From the cell containing the given text, extract its center point as (x, y) coordinate. 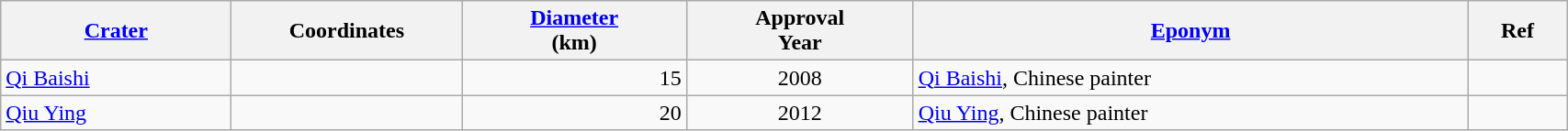
20 (575, 113)
Eponym (1190, 31)
15 (575, 78)
2008 (799, 78)
Qiu Ying (116, 113)
Qi Baishi (116, 78)
Qiu Ying, Chinese painter (1190, 113)
Diameter(km) (575, 31)
Qi Baishi, Chinese painter (1190, 78)
Ref (1517, 31)
ApprovalYear (799, 31)
Crater (116, 31)
Coordinates (347, 31)
2012 (799, 113)
